Locate the cell with the specified text and output its (x, y) center coordinate. 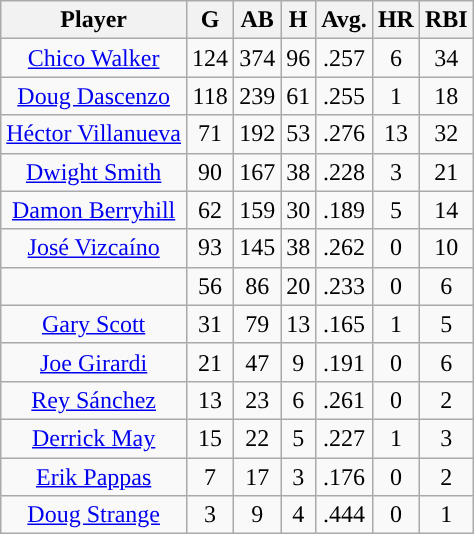
.227 (344, 438)
90 (210, 172)
14 (446, 210)
22 (258, 438)
.261 (344, 400)
124 (210, 58)
Erik Pappas (94, 477)
H (298, 20)
AB (258, 20)
.191 (344, 362)
.176 (344, 477)
18 (446, 96)
86 (258, 286)
34 (446, 58)
10 (446, 248)
167 (258, 172)
.255 (344, 96)
239 (258, 96)
Player (94, 20)
47 (258, 362)
Doug Dascenzo (94, 96)
José Vizcaíno (94, 248)
Gary Scott (94, 324)
G (210, 20)
Chico Walker (94, 58)
Derrick May (94, 438)
56 (210, 286)
HR (396, 20)
32 (446, 134)
.257 (344, 58)
31 (210, 324)
Damon Berryhill (94, 210)
7 (210, 477)
374 (258, 58)
Doug Strange (94, 515)
Rey Sánchez (94, 400)
.262 (344, 248)
93 (210, 248)
Héctor Villanueva (94, 134)
61 (298, 96)
4 (298, 515)
192 (258, 134)
30 (298, 210)
23 (258, 400)
118 (210, 96)
145 (258, 248)
.228 (344, 172)
.165 (344, 324)
Avg. (344, 20)
20 (298, 286)
Dwight Smith (94, 172)
15 (210, 438)
.233 (344, 286)
96 (298, 58)
71 (210, 134)
53 (298, 134)
.276 (344, 134)
.189 (344, 210)
62 (210, 210)
Joe Girardi (94, 362)
79 (258, 324)
159 (258, 210)
.444 (344, 515)
17 (258, 477)
RBI (446, 20)
